Identify which cell holds the provided text, then report its [x, y] central coordinate. 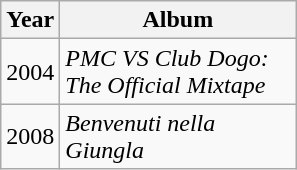
Benvenuti nella Giungla [178, 136]
PMC VS Club Dogo: The Official Mixtape [178, 72]
2004 [30, 72]
Year [30, 20]
Album [178, 20]
2008 [30, 136]
